Locate the cell with the specified text and output its (x, y) center coordinate. 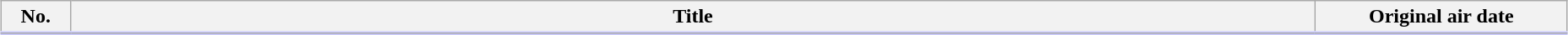
Title (693, 17)
Original air date (1441, 17)
No. (35, 17)
